Provide the [x, y] coordinate of the cell's center where the given text is located.  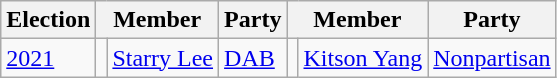
Starry Lee [163, 58]
Nonpartisan [492, 58]
DAB [253, 58]
Election [48, 20]
2021 [48, 58]
Kitson Yang [363, 58]
